Output the [X, Y] coordinate of the center of the cell containing the given text.  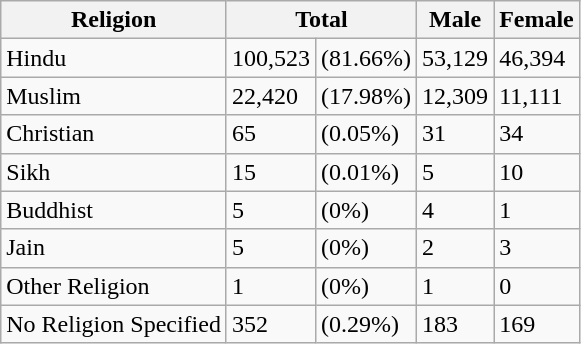
(17.98%) [366, 96]
No Religion Specified [114, 324]
(81.66%) [366, 58]
(0.01%) [366, 172]
Male [456, 20]
100,523 [270, 58]
(0.05%) [366, 134]
Other Religion [114, 286]
169 [537, 324]
Christian [114, 134]
12,309 [456, 96]
352 [270, 324]
Female [537, 20]
11,111 [537, 96]
Sikh [114, 172]
3 [537, 248]
(0.29%) [366, 324]
Muslim [114, 96]
22,420 [270, 96]
53,129 [456, 58]
Buddhist [114, 210]
34 [537, 134]
Jain [114, 248]
Hindu [114, 58]
46,394 [537, 58]
4 [456, 210]
183 [456, 324]
31 [456, 134]
Religion [114, 20]
10 [537, 172]
15 [270, 172]
0 [537, 286]
2 [456, 248]
Total [321, 20]
65 [270, 134]
